Find where the given text appears and provide that cell's center as (x, y) coordinate. 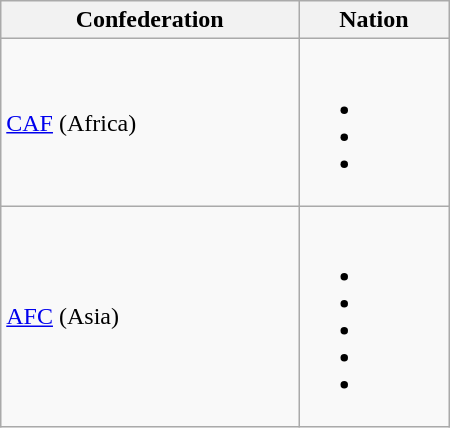
AFC (Asia) (150, 316)
Confederation (150, 20)
CAF (Africa) (150, 122)
Nation (374, 20)
